Identify which cell holds the provided text, then report its (x, y) central coordinate. 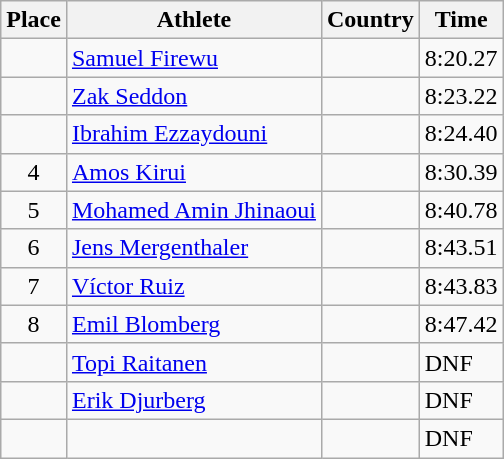
8:40.78 (461, 210)
8:47.42 (461, 324)
Víctor Ruiz (194, 286)
Emil Blomberg (194, 324)
Amos Kirui (194, 172)
Ibrahim Ezzaydouni (194, 134)
Jens Mergenthaler (194, 248)
8:30.39 (461, 172)
7 (34, 286)
Erik Djurberg (194, 400)
Samuel Firewu (194, 58)
Country (370, 20)
4 (34, 172)
8:20.27 (461, 58)
8:23.22 (461, 96)
8:43.51 (461, 248)
5 (34, 210)
Time (461, 20)
8:43.83 (461, 286)
Place (34, 20)
Athlete (194, 20)
8:24.40 (461, 134)
8 (34, 324)
Mohamed Amin Jhinaoui (194, 210)
Topi Raitanen (194, 362)
6 (34, 248)
Zak Seddon (194, 96)
